Return [X, Y] of the center of cell containing provided text 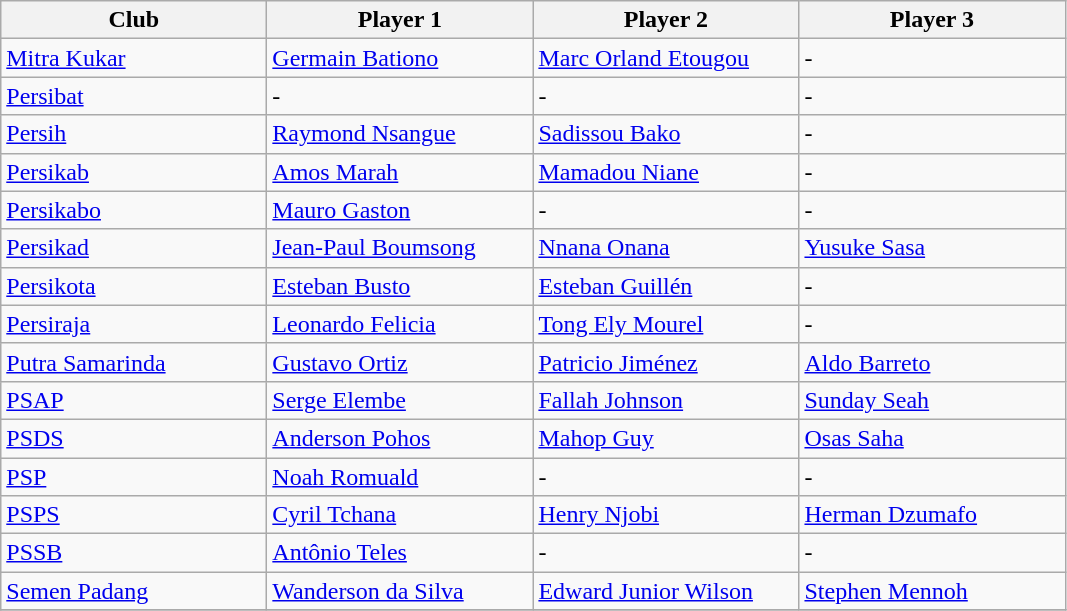
Mauro Gaston [400, 210]
Tong Ely Mourel [666, 324]
PSAP [134, 400]
Persikota [134, 286]
Persikab [134, 172]
Persibat [134, 96]
Persiraja [134, 324]
Osas Saha [932, 438]
Jean-Paul Boumsong [400, 248]
Persikabo [134, 210]
Esteban Guillén [666, 286]
Persih [134, 134]
Leonardo Felicia [400, 324]
PSSB [134, 553]
Mamadou Niane [666, 172]
Esteban Busto [400, 286]
Anderson Pohos [400, 438]
Player 2 [666, 20]
Aldo Barreto [932, 362]
Antônio Teles [400, 553]
Wanderson da Silva [400, 591]
PSPS [134, 515]
PSDS [134, 438]
Player 1 [400, 20]
Sunday Seah [932, 400]
Cyril Tchana [400, 515]
Nnana Onana [666, 248]
Germain Bationo [400, 58]
Herman Dzumafo [932, 515]
Patricio Jiménez [666, 362]
Mahop Guy [666, 438]
Sadissou Bako [666, 134]
Marc Orland Etougou [666, 58]
Edward Junior Wilson [666, 591]
Raymond Nsangue [400, 134]
Player 3 [932, 20]
Semen Padang [134, 591]
Noah Romuald [400, 477]
Putra Samarinda [134, 362]
Serge Elembe [400, 400]
Stephen Mennoh [932, 591]
Yusuke Sasa [932, 248]
Mitra Kukar [134, 58]
Amos Marah [400, 172]
Gustavo Ortiz [400, 362]
Henry Njobi [666, 515]
PSP [134, 477]
Fallah Johnson [666, 400]
Persikad [134, 248]
Club [134, 20]
